Return (x, y) of the center of cell containing provided text 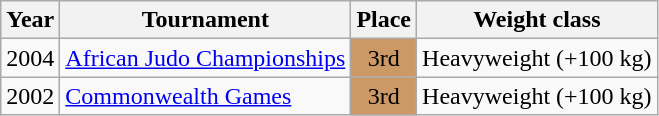
Weight class (538, 20)
Tournament (206, 20)
2002 (30, 96)
2004 (30, 58)
Place (384, 20)
Year (30, 20)
Commonwealth Games (206, 96)
African Judo Championships (206, 58)
